Find where the given text appears and provide that cell's center as (x, y) coordinate. 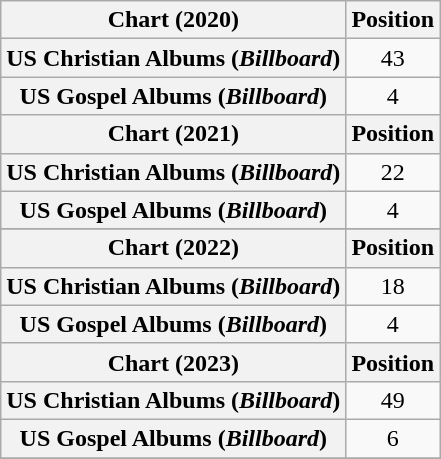
43 (393, 58)
Chart (2022) (174, 248)
Chart (2021) (174, 134)
22 (393, 172)
Chart (2023) (174, 362)
Chart (2020) (174, 20)
18 (393, 286)
6 (393, 438)
49 (393, 400)
